Detect which cell encompasses the target text, then output its (x, y) center coordinate. 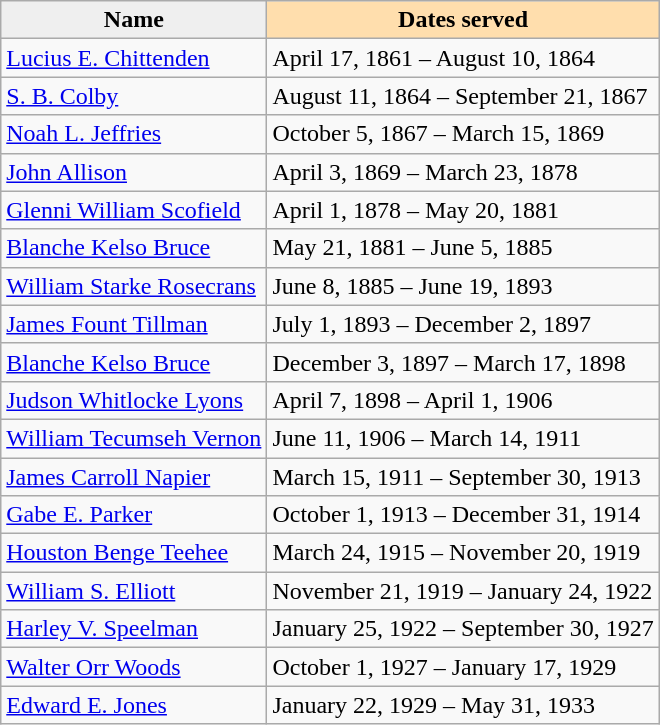
October 5, 1867 – March 15, 1869 (463, 134)
Gabe E. Parker (134, 515)
John Allison (134, 172)
Lucius E. Chittenden (134, 58)
October 1, 1927 – January 17, 1929 (463, 667)
Walter Orr Woods (134, 667)
March 15, 1911 – September 30, 1913 (463, 477)
April 17, 1861 – August 10, 1864 (463, 58)
November 21, 1919 – January 24, 1922 (463, 591)
Houston Benge Teehee (134, 553)
April 1, 1878 – May 20, 1881 (463, 210)
June 8, 1885 – June 19, 1893 (463, 286)
August 11, 1864 – September 21, 1867 (463, 96)
December 3, 1897 – March 17, 1898 (463, 362)
Judson Whitlocke Lyons (134, 400)
January 25, 1922 – September 30, 1927 (463, 629)
July 1, 1893 – December 2, 1897 (463, 324)
Dates served (463, 20)
March 24, 1915 – November 20, 1919 (463, 553)
Name (134, 20)
William Tecumseh Vernon (134, 438)
S. B. Colby (134, 96)
January 22, 1929 – May 31, 1933 (463, 705)
Glenni William Scofield (134, 210)
April 3, 1869 – March 23, 1878 (463, 172)
James Carroll Napier (134, 477)
October 1, 1913 – December 31, 1914 (463, 515)
Noah L. Jeffries (134, 134)
June 11, 1906 – March 14, 1911 (463, 438)
April 7, 1898 – April 1, 1906 (463, 400)
May 21, 1881 – June 5, 1885 (463, 248)
William Starke Rosecrans (134, 286)
William S. Elliott (134, 591)
Edward E. Jones (134, 705)
James Fount Tillman (134, 324)
Harley V. Speelman (134, 629)
